Locate the cell with the specified text and output its [X, Y] center coordinate. 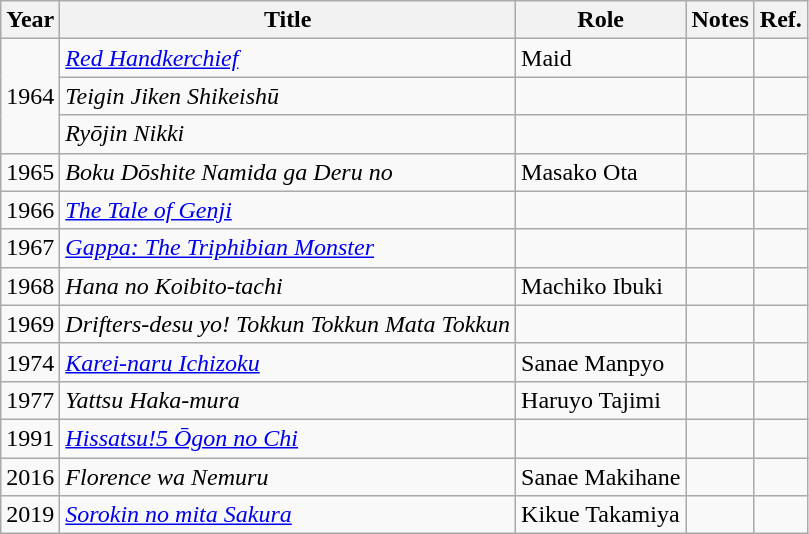
Ref. [780, 20]
1967 [30, 248]
Red Handkerchief [288, 58]
The Tale of Genji [288, 210]
Gappa: The Triphibian Monster [288, 248]
Sorokin no mita Sakura [288, 515]
1969 [30, 324]
Hana no Koibito-tachi [288, 286]
1965 [30, 172]
Karei-naru Ichizoku [288, 362]
Ryōjin Nikki [288, 134]
Teigin Jiken Shikeishū [288, 96]
Role [601, 20]
Kikue Takamiya [601, 515]
Haruyo Tajimi [601, 400]
1977 [30, 400]
2016 [30, 477]
Masako Ota [601, 172]
1964 [30, 96]
Yattsu Haka-mura [288, 400]
Year [30, 20]
Sanae Manpyo [601, 362]
Machiko Ibuki [601, 286]
Hissatsu!5 Ōgon no Chi [288, 438]
Maid [601, 58]
Sanae Makihane [601, 477]
Boku Dōshite Namida ga Deru no [288, 172]
Florence wa Nemuru [288, 477]
Notes [720, 20]
Drifters-desu yo! Tokkun Tokkun Mata Tokkun [288, 324]
Title [288, 20]
1991 [30, 438]
1968 [30, 286]
2019 [30, 515]
1974 [30, 362]
1966 [30, 210]
